From the cell containing the given text, extract its center point as (x, y) coordinate. 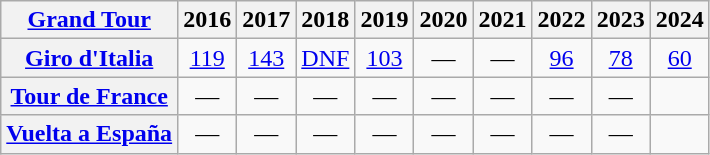
2023 (620, 20)
2020 (444, 20)
2024 (680, 20)
2018 (326, 20)
DNF (326, 58)
2016 (208, 20)
78 (620, 58)
103 (384, 58)
60 (680, 58)
96 (562, 58)
119 (208, 58)
2022 (562, 20)
Grand Tour (90, 20)
2019 (384, 20)
Vuelta a España (90, 134)
Tour de France (90, 96)
2017 (266, 20)
143 (266, 58)
2021 (502, 20)
Giro d'Italia (90, 58)
